Determine the (x, y) coordinate at the center of the cell enclosing the given text.  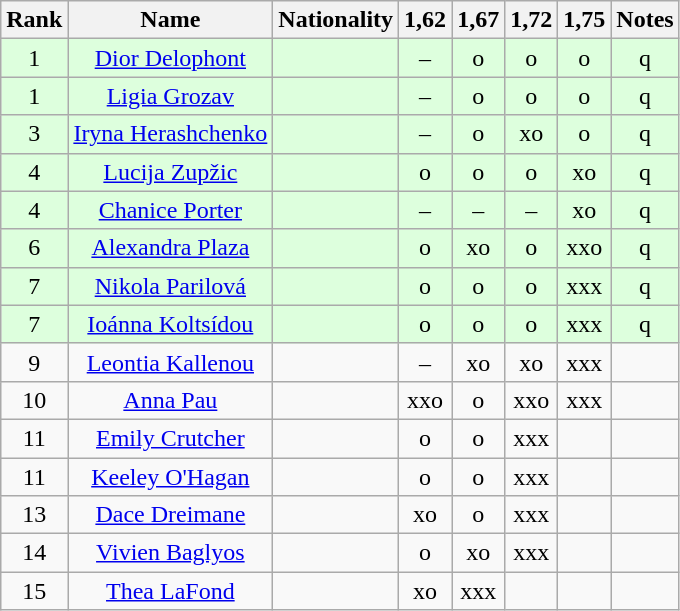
Chanice Porter (170, 210)
3 (34, 134)
1,75 (584, 20)
6 (34, 248)
10 (34, 400)
Vivien Baglyos (170, 553)
15 (34, 591)
Dior Delophont (170, 58)
Anna Pau (170, 400)
Nationality (336, 20)
Keeley O'Hagan (170, 477)
Alexandra Plaza (170, 248)
Notes (645, 20)
Ligia Grozav (170, 96)
1,67 (478, 20)
9 (34, 362)
Rank (34, 20)
Nikola Parilová (170, 286)
1,72 (532, 20)
13 (34, 515)
Dace Dreimane (170, 515)
Lucija Zupžic (170, 172)
Ioánna Koltsídou (170, 324)
1,62 (426, 20)
14 (34, 553)
Name (170, 20)
Emily Crutcher (170, 438)
Leontia Kallenou (170, 362)
Iryna Herashchenko (170, 134)
Thea LaFond (170, 591)
